For the text-containing cell, return its midpoint in [x, y] coordinate format. 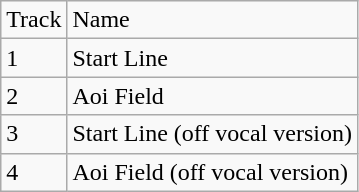
Name [212, 20]
Start Line [212, 58]
2 [34, 96]
Aoi Field (off vocal version) [212, 172]
Start Line (off vocal version) [212, 134]
Track [34, 20]
3 [34, 134]
Aoi Field [212, 96]
4 [34, 172]
1 [34, 58]
